Search for the cell housing the specified text and yield its [x, y] center coordinate. 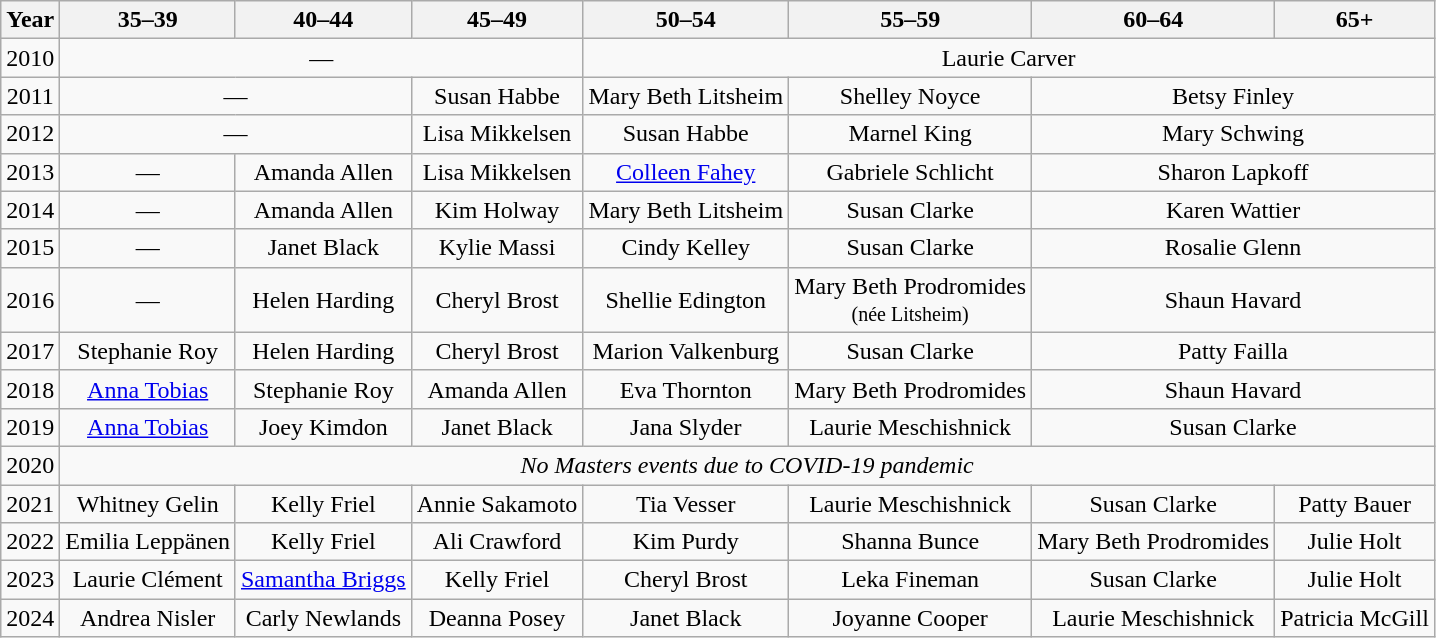
2010 [30, 58]
2015 [30, 248]
Marion Valkenburg [686, 351]
Laurie Clément [148, 580]
2019 [30, 427]
60–64 [1154, 20]
2013 [30, 172]
2023 [30, 580]
No Masters events due to COVID-19 pandemic [748, 465]
Sharon Lapkoff [1234, 172]
2014 [30, 210]
Patty Bauer [1355, 503]
Joey Kimdon [323, 427]
Kim Holway [497, 210]
2020 [30, 465]
Joyanne Cooper [910, 618]
Leka Fineman [910, 580]
Mary Schwing [1234, 134]
Emilia Leppänen [148, 542]
Shellie Edington [686, 300]
2024 [30, 618]
2017 [30, 351]
Gabriele Schlicht [910, 172]
2022 [30, 542]
Karen Wattier [1234, 210]
Samantha Briggs [323, 580]
2016 [30, 300]
Kim Purdy [686, 542]
Betsy Finley [1234, 96]
40–44 [323, 20]
Shanna Bunce [910, 542]
Rosalie Glenn [1234, 248]
Whitney Gelin [148, 503]
65+ [1355, 20]
Ali Crawford [497, 542]
Mary Beth Prodromides(née Litsheim) [910, 300]
Tia Vesser [686, 503]
Deanna Posey [497, 618]
Shelley Noyce [910, 96]
Laurie Carver [1009, 58]
Year [30, 20]
2012 [30, 134]
Cindy Kelley [686, 248]
Jana Slyder [686, 427]
Colleen Fahey [686, 172]
2021 [30, 503]
Eva Thornton [686, 389]
2018 [30, 389]
Carly Newlands [323, 618]
50–54 [686, 20]
55–59 [910, 20]
Patricia McGill [1355, 618]
Annie Sakamoto [497, 503]
Kylie Massi [497, 248]
Patty Failla [1234, 351]
Andrea Nisler [148, 618]
2011 [30, 96]
Marnel King [910, 134]
45–49 [497, 20]
35–39 [148, 20]
